Detect which cell encompasses the target text, then output its [X, Y] center coordinate. 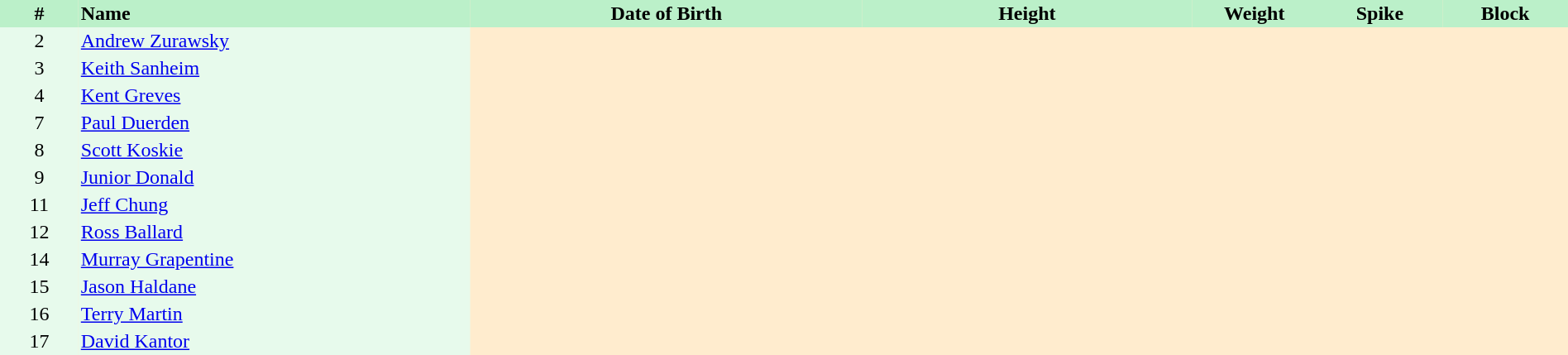
Name [275, 13]
Ross Ballard [275, 232]
3 [40, 68]
Spike [1380, 13]
9 [40, 177]
17 [40, 341]
# [40, 13]
Keith Sanheim [275, 68]
8 [40, 151]
Scott Koskie [275, 151]
Terry Martin [275, 314]
Jeff Chung [275, 205]
12 [40, 232]
Weight [1255, 13]
Murray Grapentine [275, 260]
Junior Donald [275, 177]
7 [40, 122]
Height [1027, 13]
16 [40, 314]
4 [40, 96]
15 [40, 286]
14 [40, 260]
Block [1505, 13]
2 [40, 41]
David Kantor [275, 341]
Paul Duerden [275, 122]
11 [40, 205]
Andrew Zurawsky [275, 41]
Date of Birth [667, 13]
Kent Greves [275, 96]
Jason Haldane [275, 286]
